Find where the given text appears and provide that cell's center as (x, y) coordinate. 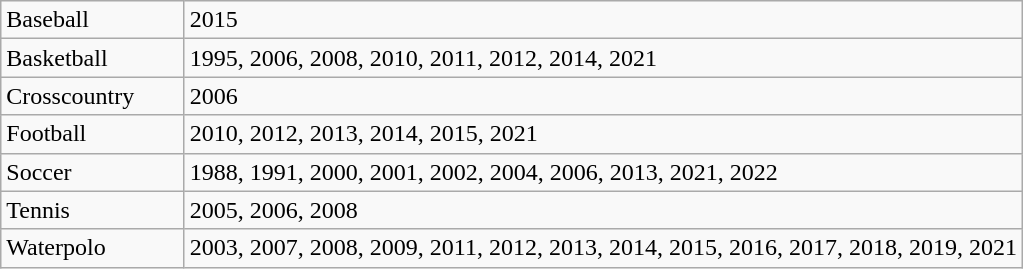
1988, 1991, 2000, 2001, 2002, 2004, 2006, 2013, 2021, 2022 (603, 172)
Soccer (93, 172)
Football (93, 134)
Crosscountry (93, 96)
Waterpolo (93, 248)
2005, 2006, 2008 (603, 210)
2003, 2007, 2008, 2009, 2011, 2012, 2013, 2014, 2015, 2016, 2017, 2018, 2019, 2021 (603, 248)
Basketball (93, 58)
2006 (603, 96)
2010, 2012, 2013, 2014, 2015, 2021 (603, 134)
1995, 2006, 2008, 2010, 2011, 2012, 2014, 2021 (603, 58)
2015 (603, 20)
Tennis (93, 210)
Baseball (93, 20)
